Pinpoint the cell where the given text exists, returning its [X, Y] midpoint coordinate. 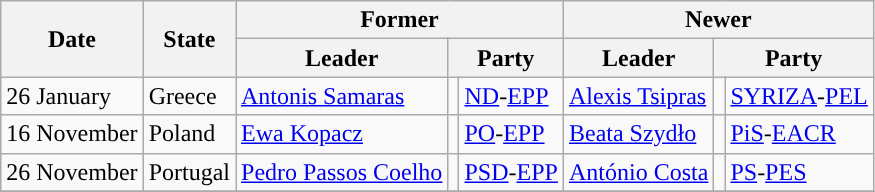
Portugal [189, 172]
PO-EPP [511, 134]
Alexis Tsipras [638, 96]
Pedro Passos Coelho [342, 172]
State [189, 39]
Former [400, 20]
Beata Szydło [638, 134]
PSD-EPP [511, 172]
26 January [72, 96]
16 November [72, 134]
SYRIZA-PEL [799, 96]
Antonis Samaras [342, 96]
PS-PES [799, 172]
ND-EPP [511, 96]
Greece [189, 96]
PiS-EACR [799, 134]
Poland [189, 134]
Ewa Kopacz [342, 134]
26 November [72, 172]
Newer [718, 20]
António Costa [638, 172]
Date [72, 39]
